Return the [x, y] coordinate for the center point of the cell that contains the specified text.  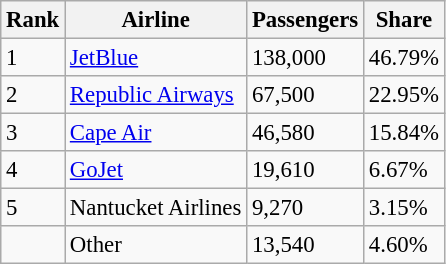
JetBlue [156, 58]
Cape Air [156, 133]
Other [156, 245]
2 [33, 95]
Rank [33, 20]
Share [404, 20]
19,610 [306, 170]
15.84% [404, 133]
Passengers [306, 20]
46.79% [404, 58]
5 [33, 208]
Nantucket Airlines [156, 208]
22.95% [404, 95]
GoJet [156, 170]
13,540 [306, 245]
3.15% [404, 208]
Airline [156, 20]
Republic Airways [156, 95]
9,270 [306, 208]
138,000 [306, 58]
67,500 [306, 95]
1 [33, 58]
6.67% [404, 170]
4.60% [404, 245]
4 [33, 170]
3 [33, 133]
46,580 [306, 133]
